Provide the (X, Y) coordinate of the cell's center where the given text is located.  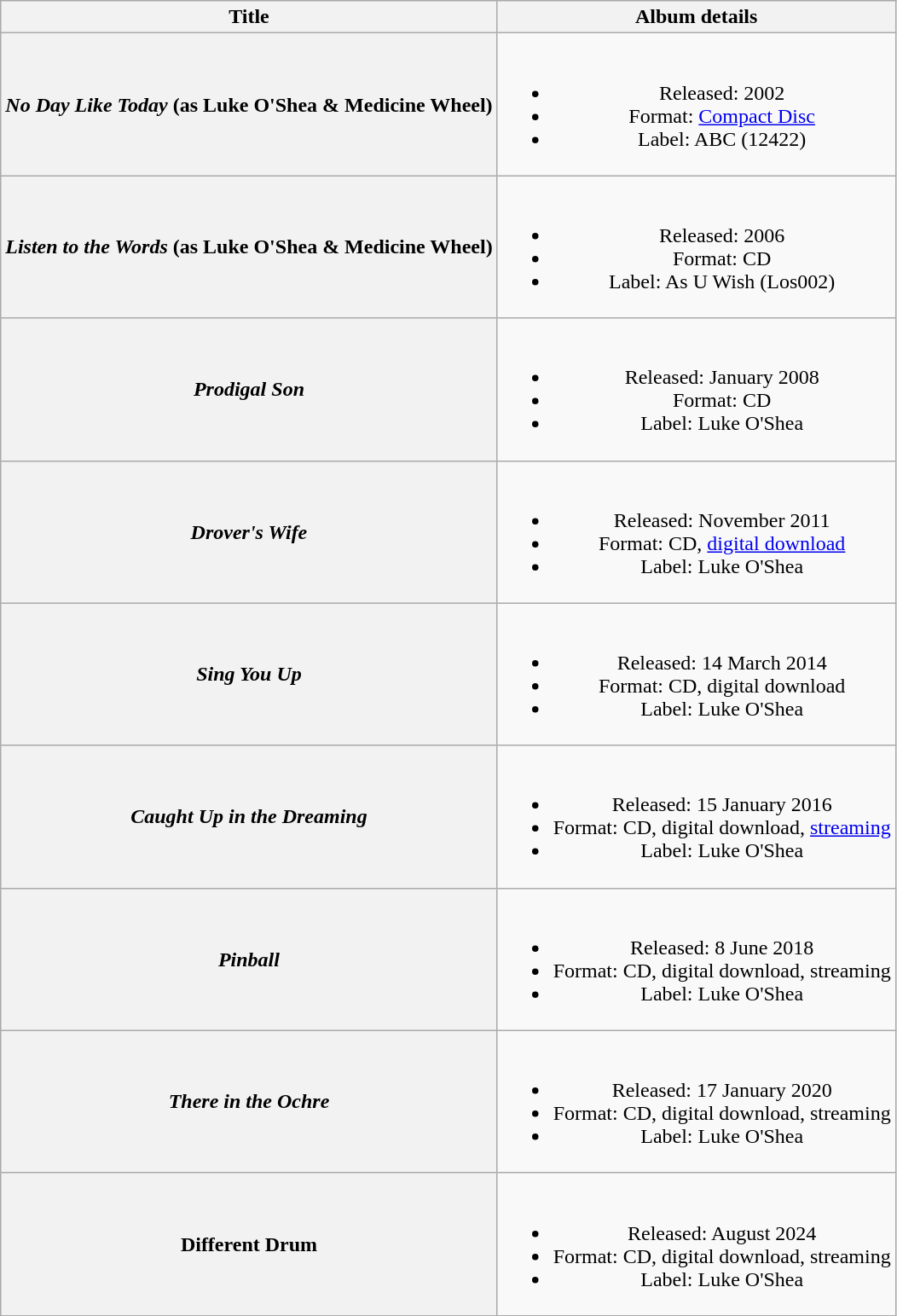
Released: August 2024Format: CD, digital download, streamingLabel: Luke O'Shea (696, 1244)
There in the Ochre (249, 1102)
Prodigal Son (249, 389)
Released: 2002Format: Compact DiscLabel: ABC (12422) (696, 104)
Caught Up in the Dreaming (249, 817)
Released: 15 January 2016Format: CD, digital download, streamingLabel: Luke O'Shea (696, 817)
Sing You Up (249, 674)
No Day Like Today (as Luke O'Shea & Medicine Wheel) (249, 104)
Drover's Wife (249, 532)
Released: 17 January 2020Format: CD, digital download, streamingLabel: Luke O'Shea (696, 1102)
Released: November 2011Format: CD, digital downloadLabel: Luke O'Shea (696, 532)
Listen to the Words (as Luke O'Shea & Medicine Wheel) (249, 247)
Released: 8 June 2018Format: CD, digital download, streamingLabel: Luke O'Shea (696, 959)
Released: 14 March 2014Format: CD, digital downloadLabel: Luke O'Shea (696, 674)
Released: 2006Format: CDLabel: As U Wish (Los002) (696, 247)
Title (249, 17)
Released: January 2008Format: CDLabel: Luke O'Shea (696, 389)
Album details (696, 17)
Pinball (249, 959)
Different Drum (249, 1244)
